Pinpoint the cell where the given text exists, returning its (x, y) midpoint coordinate. 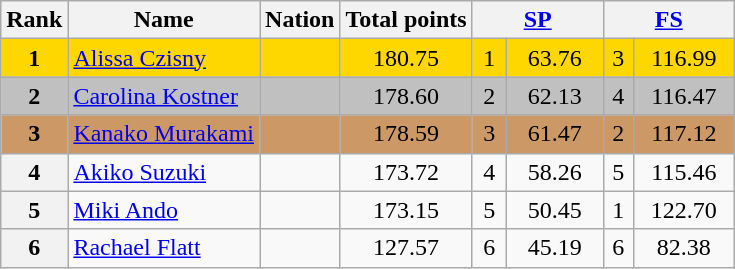
Rank (34, 20)
58.26 (554, 172)
173.72 (406, 172)
Name (164, 20)
180.75 (406, 58)
178.60 (406, 96)
Akiko Suzuki (164, 172)
Kanako Murakami (164, 134)
SP (538, 20)
Total points (406, 20)
62.13 (554, 96)
122.70 (684, 210)
50.45 (554, 210)
Nation (300, 20)
63.76 (554, 58)
127.57 (406, 248)
Carolina Kostner (164, 96)
61.47 (554, 134)
116.99 (684, 58)
45.19 (554, 248)
Rachael Flatt (164, 248)
Miki Ando (164, 210)
Alissa Czisny (164, 58)
116.47 (684, 96)
178.59 (406, 134)
117.12 (684, 134)
FS (668, 20)
173.15 (406, 210)
82.38 (684, 248)
115.46 (684, 172)
